Identify which cell holds the provided text, then report its (x, y) central coordinate. 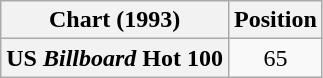
US Billboard Hot 100 (115, 58)
65 (276, 58)
Chart (1993) (115, 20)
Position (276, 20)
